Return (X, Y) of the center of cell containing provided text 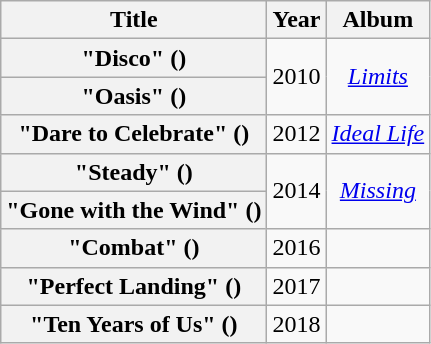
Album (378, 20)
2017 (296, 286)
2016 (296, 248)
"Disco" () (134, 58)
Title (134, 20)
"Oasis" () (134, 96)
2018 (296, 324)
Missing (378, 191)
Ideal Life (378, 134)
"Steady" () (134, 172)
"Gone with the Wind" () (134, 210)
Limits (378, 77)
2010 (296, 77)
"Combat" () (134, 248)
"Dare to Celebrate" () (134, 134)
"Ten Years of Us" () (134, 324)
2012 (296, 134)
2014 (296, 191)
"Perfect Landing" () (134, 286)
Year (296, 20)
